Locate the cell with the specified text and output its (x, y) center coordinate. 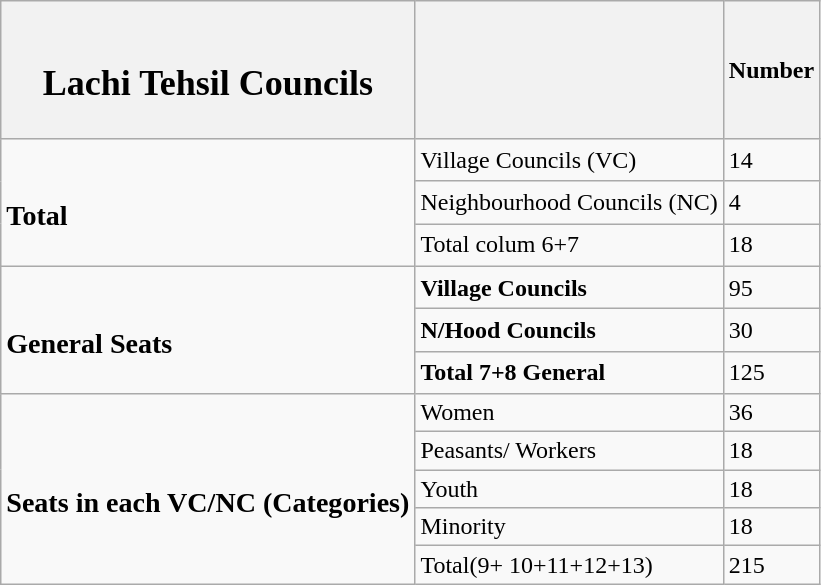
Village Councils (VC) (569, 160)
Minority (569, 527)
Village Councils (569, 287)
Total(9+ 10+11+12+13) (569, 565)
95 (771, 287)
Neighbourhood Councils (NC) (569, 202)
Number (771, 70)
Total (208, 202)
N/Hood Councils (569, 330)
Lachi Tehsil Councils (208, 70)
36 (771, 412)
Total 7+8 General (569, 372)
4 (771, 202)
215 (771, 565)
Youth (569, 489)
Total colum 6+7 (569, 245)
Seats in each VC/NC (Categories) (208, 488)
30 (771, 330)
14 (771, 160)
General Seats (208, 330)
Women (569, 412)
125 (771, 372)
Peasants/ Workers (569, 451)
